Find where the given text appears and provide that cell's center as (X, Y) coordinate. 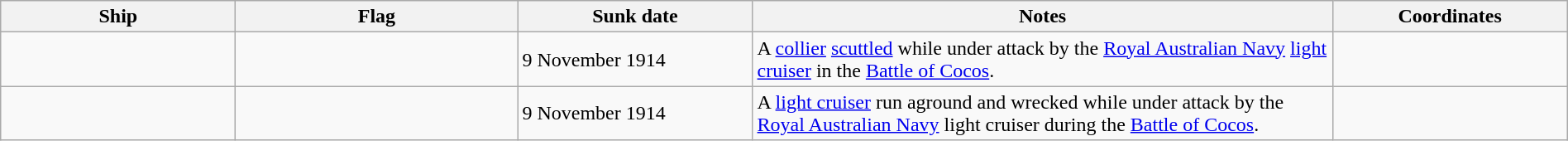
A light cruiser run aground and wrecked while under attack by the Royal Australian Navy light cruiser during the Battle of Cocos. (1042, 113)
Coordinates (1450, 17)
Sunk date (635, 17)
A collier scuttled while under attack by the Royal Australian Navy light cruiser in the Battle of Cocos. (1042, 60)
Flag (377, 17)
Ship (118, 17)
Notes (1042, 17)
